Identify which cell holds the provided text, then report its (X, Y) central coordinate. 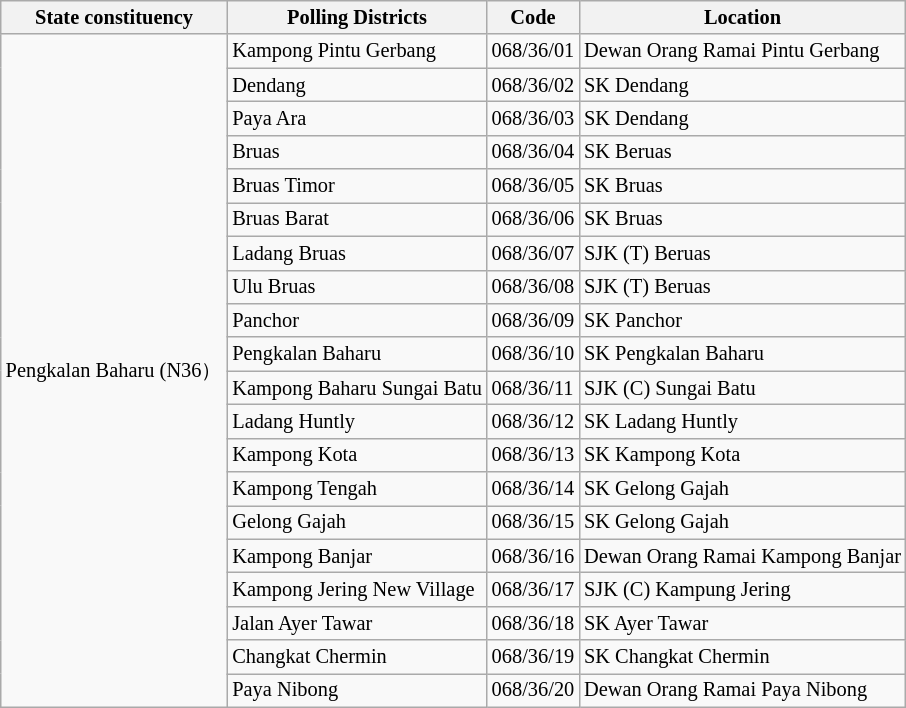
068/36/01 (533, 51)
Kampong Baharu Sungai Batu (356, 388)
068/36/02 (533, 85)
Code (533, 17)
SK Changkat Chermin (742, 657)
SK Beruas (742, 152)
Location (742, 17)
Bruas Barat (356, 219)
068/36/08 (533, 287)
068/36/10 (533, 354)
Paya Nibong (356, 690)
Kampong Tengah (356, 489)
Kampong Jering New Village (356, 589)
SJK (C) Kampung Jering (742, 589)
Bruas Timor (356, 186)
Polling Districts (356, 17)
Jalan Ayer Tawar (356, 623)
068/36/11 (533, 388)
068/36/09 (533, 320)
Kampong Kota (356, 455)
Pengkalan Baharu (N36） (114, 370)
068/36/03 (533, 118)
SK Ayer Tawar (742, 623)
Dewan Orang Ramai Paya Nibong (742, 690)
068/36/12 (533, 421)
068/36/16 (533, 556)
Dewan Orang Ramai Pintu Gerbang (742, 51)
068/36/06 (533, 219)
Gelong Gajah (356, 522)
068/36/14 (533, 489)
068/36/05 (533, 186)
State constituency (114, 17)
Pengkalan Baharu (356, 354)
Dendang (356, 85)
SK Pengkalan Baharu (742, 354)
Kampong Banjar (356, 556)
068/36/15 (533, 522)
SJK (C) Sungai Batu (742, 388)
068/36/19 (533, 657)
Panchor (356, 320)
Ulu Bruas (356, 287)
Kampong Pintu Gerbang (356, 51)
068/36/20 (533, 690)
SK Kampong Kota (742, 455)
068/36/18 (533, 623)
SK Panchor (742, 320)
Dewan Orang Ramai Kampong Banjar (742, 556)
SK Ladang Huntly (742, 421)
Ladang Bruas (356, 253)
068/36/04 (533, 152)
068/36/13 (533, 455)
068/36/07 (533, 253)
Changkat Chermin (356, 657)
068/36/17 (533, 589)
Ladang Huntly (356, 421)
Bruas (356, 152)
Paya Ara (356, 118)
